Search for the cell housing the specified text and yield its [X, Y] center coordinate. 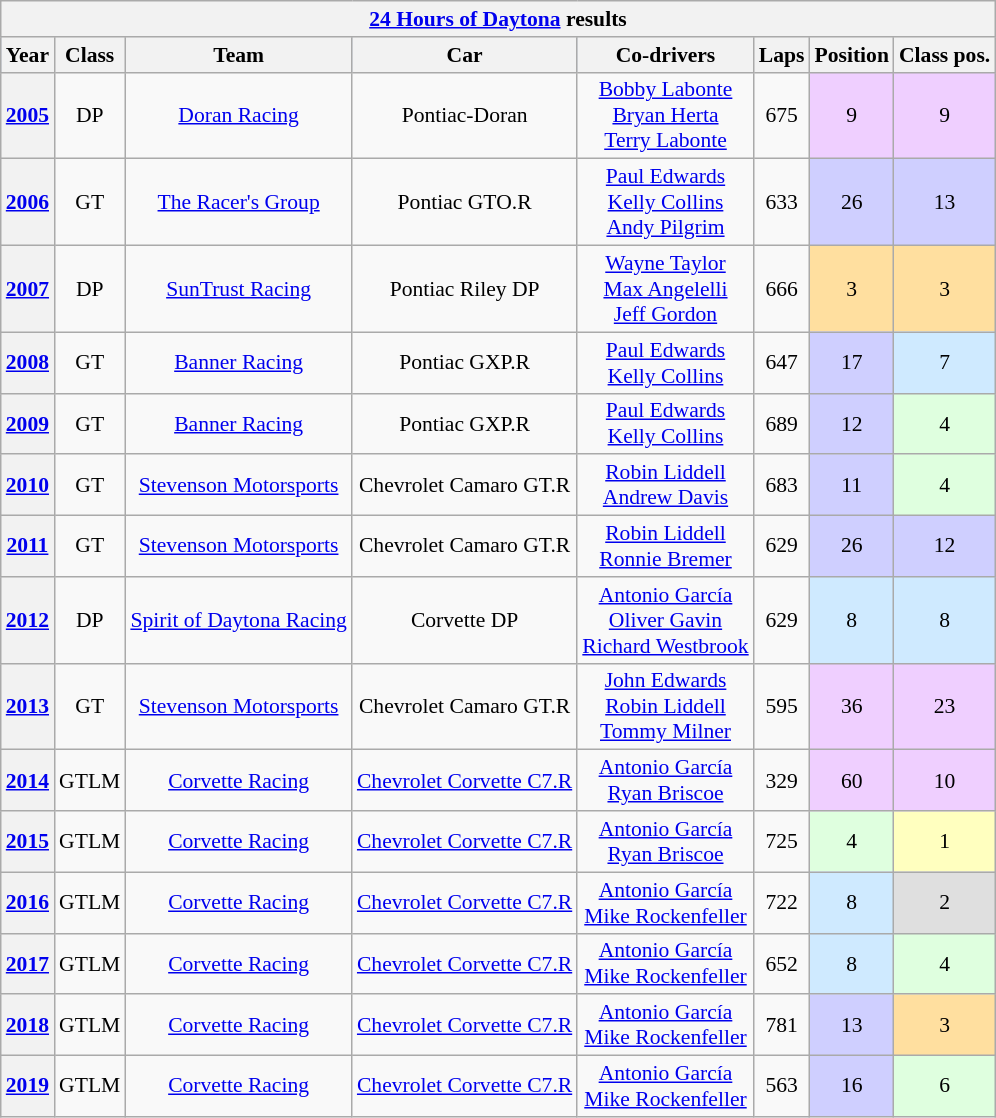
2012 [28, 620]
7 [944, 362]
24 Hours of Daytona results [498, 19]
2005 [28, 116]
2006 [28, 202]
Class [90, 55]
595 [782, 706]
2016 [28, 902]
17 [851, 362]
23 [944, 706]
Car [464, 55]
1 [944, 842]
Laps [782, 55]
2011 [28, 546]
60 [851, 780]
2018 [28, 1026]
652 [782, 964]
Doran Racing [238, 116]
725 [782, 842]
781 [782, 1026]
Paul Edwards Kelly Collins Andy Pilgrim [665, 202]
666 [782, 290]
722 [782, 902]
2015 [28, 842]
2007 [28, 290]
6 [944, 1086]
Robin Liddell Ronnie Bremer [665, 546]
2010 [28, 486]
10 [944, 780]
Pontiac Riley DP [464, 290]
The Racer's Group [238, 202]
SunTrust Racing [238, 290]
16 [851, 1086]
Position [851, 55]
647 [782, 362]
689 [782, 424]
Pontiac GTO.R [464, 202]
563 [782, 1086]
329 [782, 780]
2 [944, 902]
675 [782, 116]
Co-drivers [665, 55]
2008 [28, 362]
2013 [28, 706]
Team [238, 55]
11 [851, 486]
36 [851, 706]
633 [782, 202]
Spirit of Daytona Racing [238, 620]
2019 [28, 1086]
2009 [28, 424]
Bobby Labonte Bryan Herta Terry Labonte [665, 116]
Robin Liddell Andrew Davis [665, 486]
2014 [28, 780]
Class pos. [944, 55]
Pontiac-Doran [464, 116]
Year [28, 55]
2017 [28, 964]
Wayne Taylor Max Angelelli Jeff Gordon [665, 290]
Corvette DP [464, 620]
Antonio García Oliver Gavin Richard Westbrook [665, 620]
683 [782, 486]
John Edwards Robin Liddell Tommy Milner [665, 706]
